Search for the cell housing the specified text and yield its (X, Y) center coordinate. 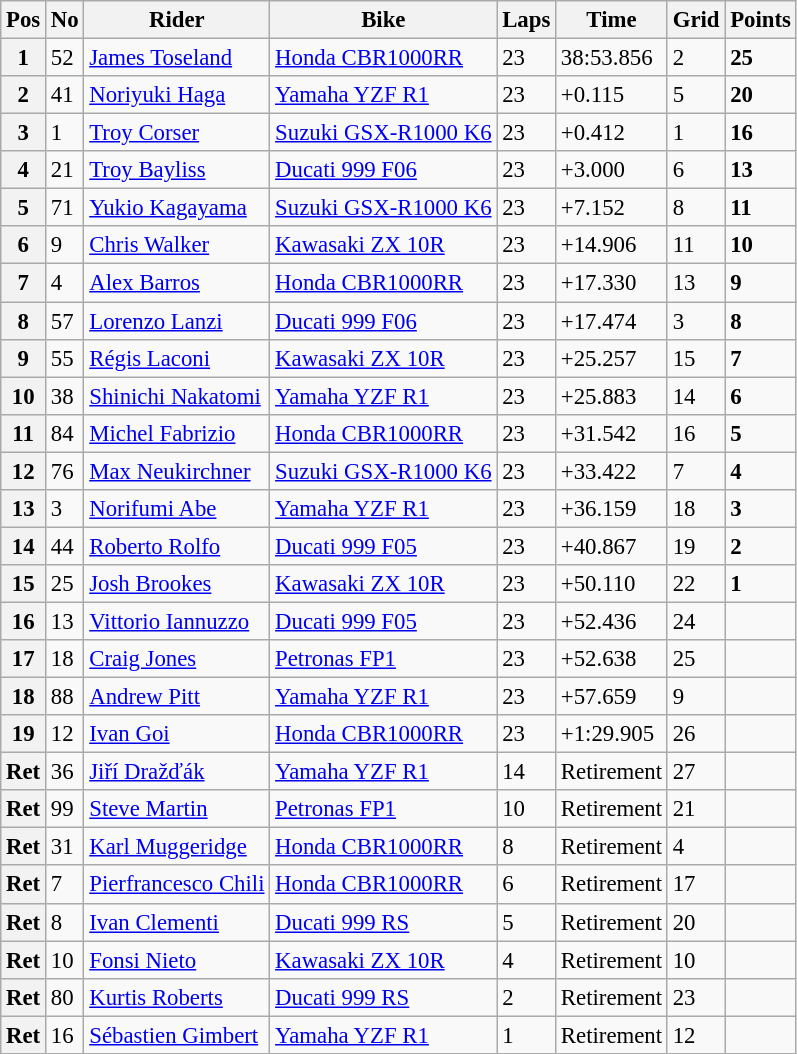
Pierfrancesco Chili (177, 885)
Yukio Kagayama (177, 208)
+3.000 (612, 170)
99 (65, 809)
Ivan Goi (177, 734)
84 (65, 433)
Andrew Pitt (177, 697)
Time (612, 20)
+7.152 (612, 208)
22 (696, 584)
Alex Barros (177, 283)
No (65, 20)
+52.638 (612, 659)
Grid (696, 20)
36 (65, 772)
Vittorio Iannuzzo (177, 621)
71 (65, 208)
+25.883 (612, 396)
26 (696, 734)
Michel Fabrizio (177, 433)
+36.159 (612, 509)
44 (65, 546)
Ivan Clementi (177, 922)
57 (65, 321)
+17.474 (612, 321)
James Toseland (177, 58)
Fonsi Nieto (177, 960)
31 (65, 847)
+33.422 (612, 471)
38:53.856 (612, 58)
Craig Jones (177, 659)
Josh Brookes (177, 584)
Lorenzo Lanzi (177, 321)
+40.867 (612, 546)
27 (696, 772)
76 (65, 471)
Roberto Rolfo (177, 546)
Chris Walker (177, 245)
24 (696, 621)
Sébastien Gimbert (177, 1035)
+31.542 (612, 433)
Régis Laconi (177, 358)
Norifumi Abe (177, 509)
41 (65, 95)
+0.412 (612, 133)
Laps (526, 20)
Steve Martin (177, 809)
Points (760, 20)
Kurtis Roberts (177, 997)
+52.436 (612, 621)
Pos (24, 20)
Noriyuki Haga (177, 95)
Troy Corser (177, 133)
+14.906 (612, 245)
52 (65, 58)
+1:29.905 (612, 734)
Shinichi Nakatomi (177, 396)
Max Neukirchner (177, 471)
Bike (384, 20)
80 (65, 997)
88 (65, 697)
+57.659 (612, 697)
+50.110 (612, 584)
Troy Bayliss (177, 170)
+25.257 (612, 358)
+0.115 (612, 95)
Jiří Dražďák (177, 772)
+17.330 (612, 283)
Karl Muggeridge (177, 847)
Rider (177, 20)
38 (65, 396)
55 (65, 358)
